Identify which cell holds the provided text, then report its (X, Y) central coordinate. 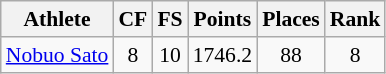
1746.2 (222, 55)
88 (291, 55)
Points (222, 19)
Rank (356, 19)
CF (132, 19)
10 (170, 55)
FS (170, 19)
Nobuo Sato (58, 55)
Places (291, 19)
Athlete (58, 19)
